Determine the (x, y) coordinate at the center of the cell enclosing the given text.  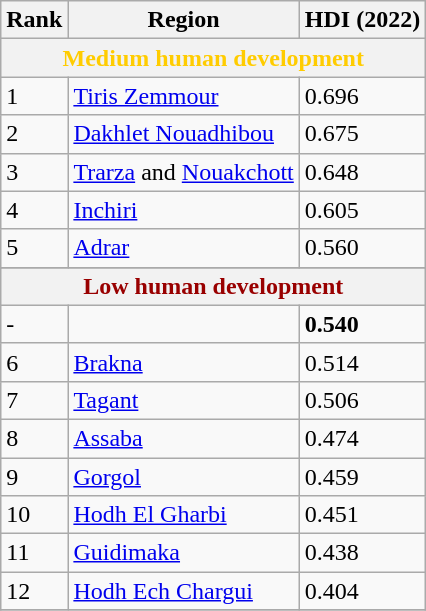
Trarza and Nouakchott (184, 172)
6 (34, 362)
Medium human development (214, 58)
- (34, 324)
0.506 (362, 400)
0.540 (362, 324)
11 (34, 553)
Brakna (184, 362)
0.675 (362, 134)
0.474 (362, 438)
0.648 (362, 172)
0.459 (362, 477)
Dakhlet Nouadhibou (184, 134)
Guidimaka (184, 553)
1 (34, 96)
0.451 (362, 515)
Tiris Zemmour (184, 96)
Rank (34, 20)
0.696 (362, 96)
3 (34, 172)
Hodh Ech Chargui (184, 591)
Gorgol (184, 477)
HDI (2022) (362, 20)
7 (34, 400)
9 (34, 477)
0.560 (362, 248)
Low human development (214, 286)
Adrar (184, 248)
Assaba (184, 438)
0.438 (362, 553)
5 (34, 248)
0.605 (362, 210)
0.404 (362, 591)
Inchiri (184, 210)
Tagant (184, 400)
Hodh El Gharbi (184, 515)
12 (34, 591)
10 (34, 515)
Region (184, 20)
4 (34, 210)
8 (34, 438)
2 (34, 134)
0.514 (362, 362)
